Scan for the cell matching the given text and deliver its [X, Y] coordinate at center. 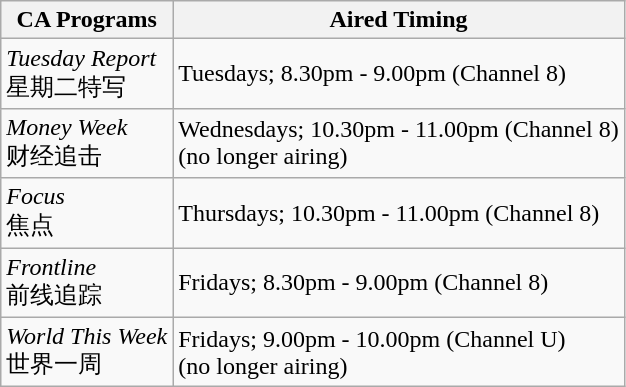
Focus 焦点 [87, 213]
Fridays; 9.00pm - 10.00pm (Channel U) (no longer airing) [399, 352]
World This Week 世界一周 [87, 352]
Money Week 财经追击 [87, 143]
Aired Timing [399, 20]
CA Programs [87, 20]
Tuesdays; 8.30pm - 9.00pm (Channel 8) [399, 74]
Wednesdays; 10.30pm - 11.00pm (Channel 8) (no longer airing) [399, 143]
Thursdays; 10.30pm - 11.00pm (Channel 8) [399, 213]
Frontline 前线追踪 [87, 283]
Tuesday Report 星期二特写 [87, 74]
Fridays; 8.30pm - 9.00pm (Channel 8) [399, 283]
